For the text-containing cell, return its midpoint in (x, y) coordinate format. 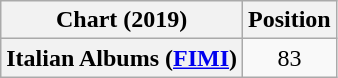
Chart (2019) (122, 20)
83 (290, 58)
Italian Albums (FIMI) (122, 58)
Position (290, 20)
